For the text-containing cell, return its midpoint in [X, Y] coordinate format. 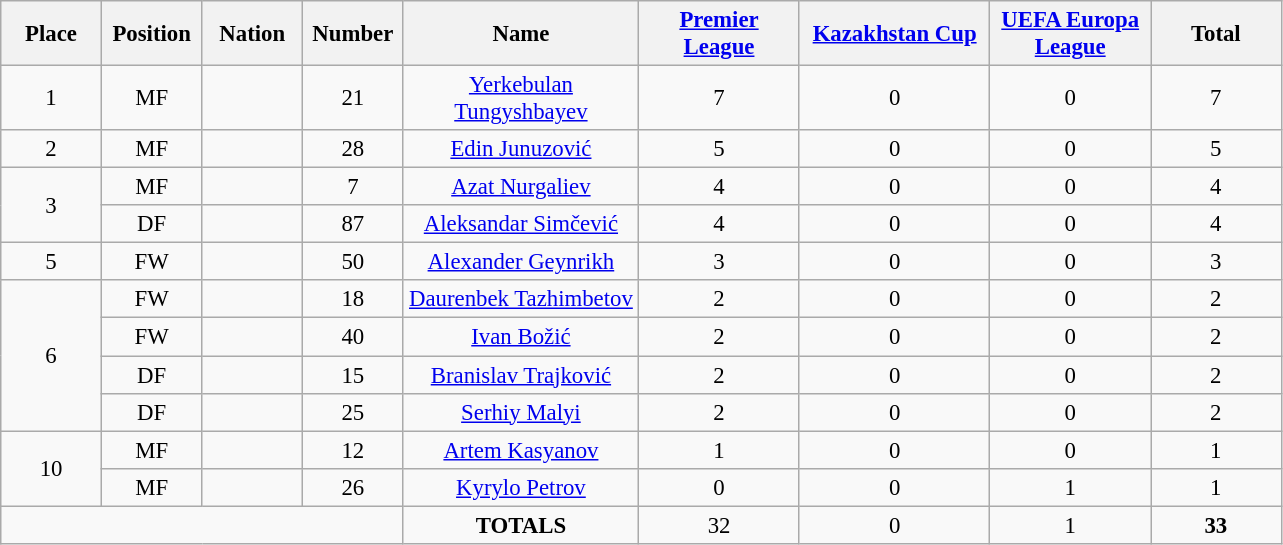
Place [52, 34]
Number [354, 34]
Name [521, 34]
Premier League [720, 34]
40 [354, 337]
32 [720, 525]
Yerkebulan Tungyshbayev [521, 98]
UEFA Europa League [1070, 34]
26 [354, 487]
Kazakhstan Cup [894, 34]
Total [1216, 34]
6 [52, 355]
10 [52, 468]
Azat Nurgaliev [521, 187]
Alexander Geynrikh [521, 262]
21 [354, 98]
15 [354, 375]
18 [354, 299]
Position [152, 34]
12 [354, 450]
33 [1216, 525]
Daurenbek Tazhimbetov [521, 299]
28 [354, 149]
Artem Kasyanov [521, 450]
Nation [252, 34]
Ivan Božić [521, 337]
Serhiy Malyi [521, 412]
Branislav Trajković [521, 375]
Kyrylo Petrov [521, 487]
Edin Junuzović [521, 149]
TOTALS [521, 525]
25 [354, 412]
50 [354, 262]
87 [354, 224]
Aleksandar Simčević [521, 224]
